From the cell containing the given text, extract its center point as [X, Y] coordinate. 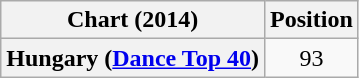
Position [312, 20]
Chart (2014) [133, 20]
93 [312, 58]
Hungary (Dance Top 40) [133, 58]
